Output the [X, Y] coordinate of the center of the cell containing the given text.  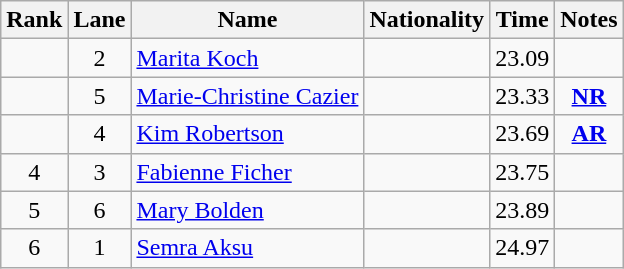
2 [100, 58]
Nationality [427, 20]
Marita Koch [248, 58]
Fabienne Ficher [248, 172]
Kim Robertson [248, 134]
Rank [34, 20]
23.69 [522, 134]
Notes [589, 20]
3 [100, 172]
1 [100, 248]
23.75 [522, 172]
23.33 [522, 96]
Mary Bolden [248, 210]
Time [522, 20]
23.89 [522, 210]
Marie-Christine Cazier [248, 96]
AR [589, 134]
NR [589, 96]
Semra Aksu [248, 248]
Name [248, 20]
24.97 [522, 248]
Lane [100, 20]
23.09 [522, 58]
